Return (X, Y) of the center of cell containing provided text 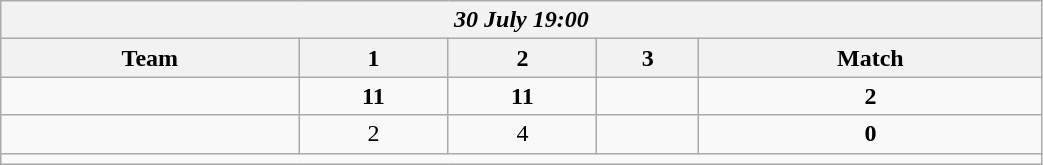
4 (522, 134)
0 (870, 134)
1 (374, 58)
Team (150, 58)
30 July 19:00 (522, 20)
Match (870, 58)
3 (648, 58)
